From the cell containing the given text, extract its center point as (X, Y) coordinate. 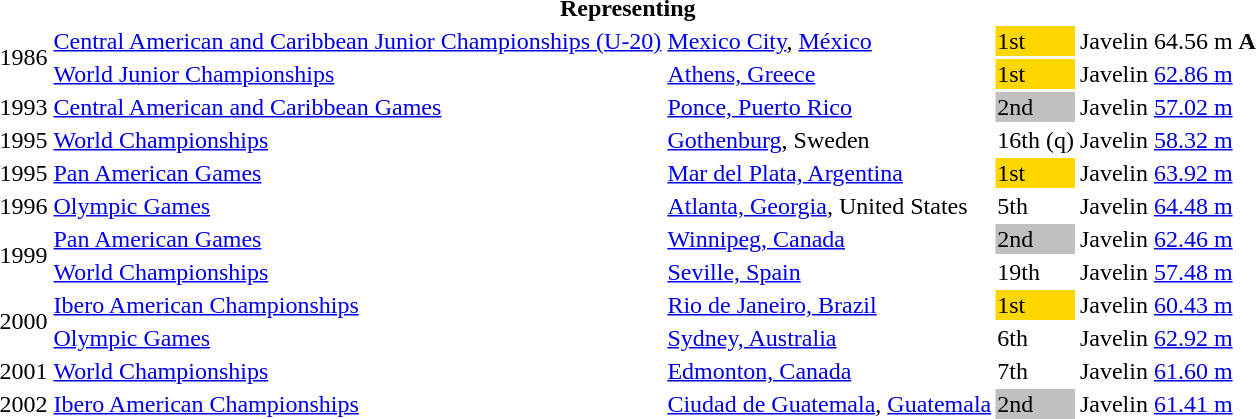
Ponce, Puerto Rico (830, 107)
Gothenburg, Sweden (830, 140)
7th (1036, 371)
Central American and Caribbean Junior Championships (U-20) (358, 41)
6th (1036, 338)
Winnipeg, Canada (830, 239)
16th (q) (1036, 140)
19th (1036, 272)
Atlanta, Georgia, United States (830, 206)
Mexico City, México (830, 41)
Sydney, Australia (830, 338)
Seville, Spain (830, 272)
Rio de Janeiro, Brazil (830, 305)
World Junior Championships (358, 74)
Athens, Greece (830, 74)
Mar del Plata, Argentina (830, 173)
5th (1036, 206)
Edmonton, Canada (830, 371)
Ciudad de Guatemala, Guatemala (830, 404)
Central American and Caribbean Games (358, 107)
